Output the [X, Y] coordinate of the center of the cell containing the given text.  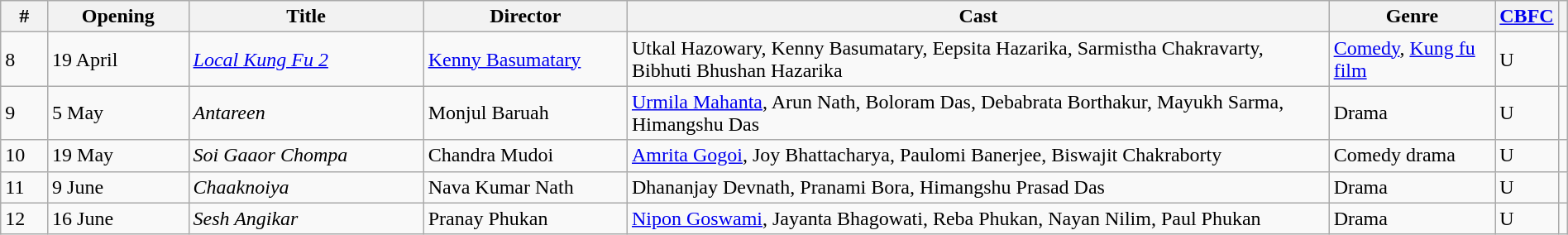
19 April [118, 60]
Cast [978, 17]
Sesh Angikar [306, 218]
Opening [118, 17]
Kenny Basumatary [525, 60]
12 [25, 218]
9 [25, 113]
Nipon Goswami, Jayanta Bhagowati, Reba Phukan, Nayan Nilim, Paul Phukan [978, 218]
Comedy, Kung fu film [1413, 60]
16 June [118, 218]
Director [525, 17]
Title [306, 17]
Local Kung Fu 2 [306, 60]
Monjul Baruah [525, 113]
Comedy drama [1413, 156]
Genre [1413, 17]
Antareen [306, 113]
9 June [118, 187]
# [25, 17]
Utkal Hazowary, Kenny Basumatary, Eepsita Hazarika, Sarmistha Chakravarty, Bibhuti Bhushan Hazarika [978, 60]
5 May [118, 113]
Chandra Mudoi [525, 156]
Dhananjay Devnath, Pranami Bora, Himangshu Prasad Das [978, 187]
Pranay Phukan [525, 218]
Amrita Gogoi, Joy Bhattacharya, Paulomi Banerjee, Biswajit Chakraborty [978, 156]
8 [25, 60]
10 [25, 156]
Nava Kumar Nath [525, 187]
19 May [118, 156]
11 [25, 187]
Urmila Mahanta, Arun Nath, Boloram Das, Debabrata Borthakur, Mayukh Sarma, Himangshu Das [978, 113]
CBFC [1527, 17]
Soi Gaaor Chompa [306, 156]
Chaaknoiya [306, 187]
